Return the (X, Y) coordinate for the center point of the cell that contains the specified text.  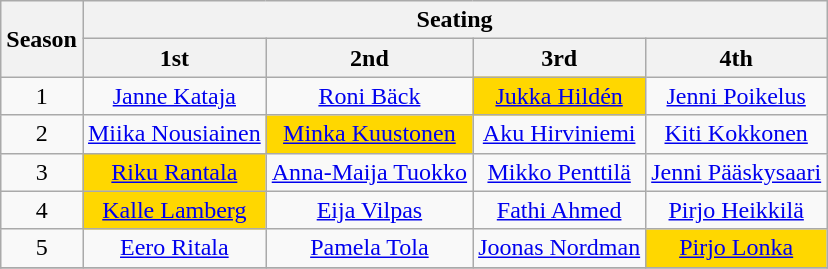
Eero Ritala (174, 248)
Fathi Ahmed (560, 210)
5 (42, 248)
2nd (369, 58)
Kalle Lamberg (174, 210)
2 (42, 134)
Joonas Nordman (560, 248)
Miika Nousiainen (174, 134)
Pirjo Heikkilä (736, 210)
Roni Bäck (369, 96)
4 (42, 210)
1st (174, 58)
Anna-Maija Tuokko (369, 172)
1 (42, 96)
Jenni Poikelus (736, 96)
Pirjo Lonka (736, 248)
Jukka Hildén (560, 96)
Mikko Penttilä (560, 172)
Seating (454, 20)
4th (736, 58)
Riku Rantala (174, 172)
3 (42, 172)
Janne Kataja (174, 96)
Jenni Pääskysaari (736, 172)
Season (42, 39)
Minka Kuustonen (369, 134)
Aku Hirviniemi (560, 134)
Eija Vilpas (369, 210)
Pamela Tola (369, 248)
3rd (560, 58)
Kiti Kokkonen (736, 134)
